Find where the given text appears and provide that cell's center as (x, y) coordinate. 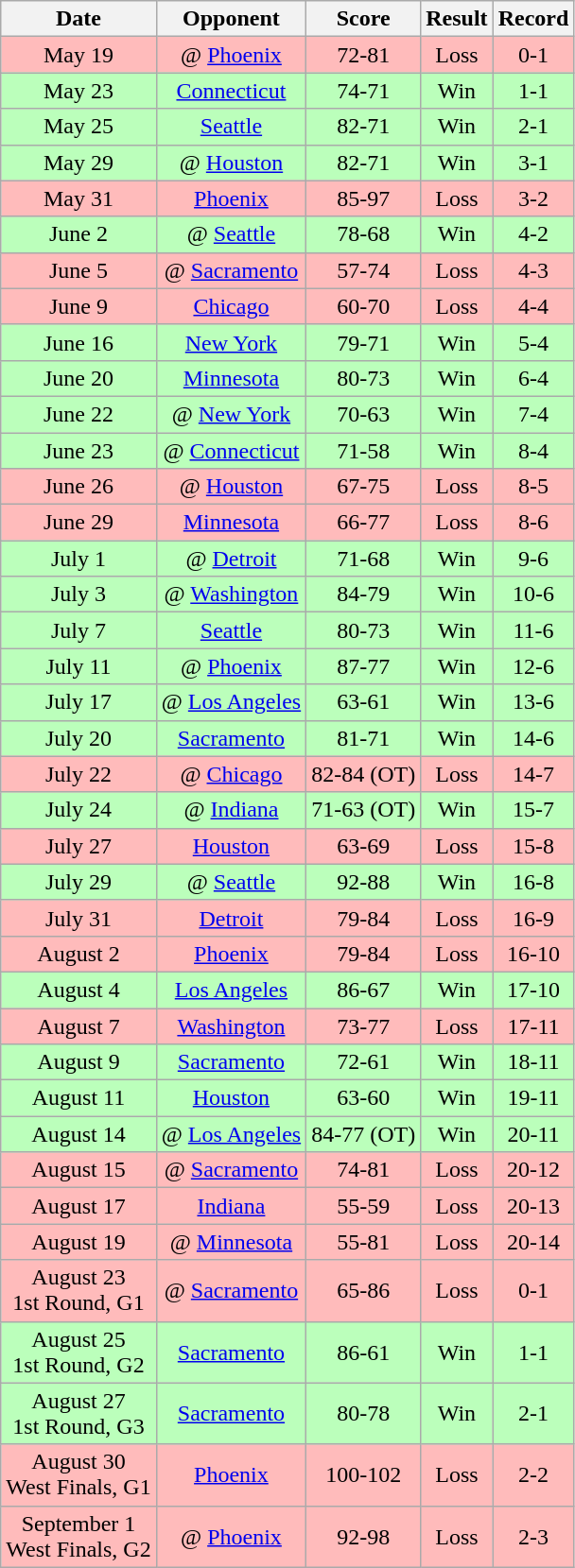
July 7 (78, 630)
79-71 (363, 342)
June 22 (78, 414)
New York (231, 342)
17-11 (533, 1025)
11-6 (533, 630)
12-6 (533, 666)
May 29 (78, 163)
4-2 (533, 234)
67-75 (363, 487)
2-2 (533, 1474)
July 3 (78, 594)
20-13 (533, 1206)
65-86 (363, 1291)
18-11 (533, 1062)
3-1 (533, 163)
August 4 (78, 990)
92-88 (363, 882)
June 16 (78, 342)
16-9 (533, 918)
Opponent (231, 19)
19-11 (533, 1098)
July 11 (78, 666)
July 29 (78, 882)
May 19 (78, 55)
15-7 (533, 810)
87-77 (363, 666)
66-77 (363, 523)
3-2 (533, 198)
August 7 (78, 1025)
Score (363, 19)
80-78 (363, 1414)
August 9 (78, 1062)
74-71 (363, 91)
63-61 (363, 702)
86-67 (363, 990)
July 17 (78, 702)
16-10 (533, 954)
August 30 West Finals, G1 (78, 1474)
August 27 1st Round, G3 (78, 1414)
72-61 (363, 1062)
74-81 (363, 1170)
82-84 (OT) (363, 774)
@ Minnesota (231, 1242)
10-6 (533, 594)
July 27 (78, 846)
August 23 1st Round, G1 (78, 1291)
July 31 (78, 918)
9-6 (533, 559)
@ Connecticut (231, 451)
May 23 (78, 91)
70-63 (363, 414)
15-8 (533, 846)
August 14 (78, 1134)
@ New York (231, 414)
72-81 (363, 55)
55-59 (363, 1206)
8-5 (533, 487)
2-3 (533, 1537)
July 24 (78, 810)
Record (533, 19)
8-4 (533, 451)
August 25 1st Round, G2 (78, 1352)
Indiana (231, 1206)
85-97 (363, 198)
Result (457, 19)
June 9 (78, 306)
63-60 (363, 1098)
73-77 (363, 1025)
84-77 (OT) (363, 1134)
78-68 (363, 234)
May 31 (78, 198)
14-6 (533, 738)
5-4 (533, 342)
100-102 (363, 1474)
71-58 (363, 451)
7-4 (533, 414)
August 15 (78, 1170)
14-7 (533, 774)
71-68 (363, 559)
July 20 (78, 738)
July 1 (78, 559)
June 29 (78, 523)
13-6 (533, 702)
86-61 (363, 1352)
@ Chicago (231, 774)
71-63 (OT) (363, 810)
August 17 (78, 1206)
6-4 (533, 378)
August 2 (78, 954)
17-10 (533, 990)
@ Indiana (231, 810)
@ Washington (231, 594)
4-4 (533, 306)
20-11 (533, 1134)
92-98 (363, 1537)
Chicago (231, 306)
Los Angeles (231, 990)
May 25 (78, 127)
June 5 (78, 270)
60-70 (363, 306)
4-3 (533, 270)
57-74 (363, 270)
Washington (231, 1025)
63-69 (363, 846)
June 2 (78, 234)
84-79 (363, 594)
August 19 (78, 1242)
June 23 (78, 451)
20-12 (533, 1170)
81-71 (363, 738)
July 22 (78, 774)
Date (78, 19)
8-6 (533, 523)
September 1 West Finals, G2 (78, 1537)
June 20 (78, 378)
June 26 (78, 487)
@ Detroit (231, 559)
55-81 (363, 1242)
Detroit (231, 918)
20-14 (533, 1242)
Connecticut (231, 91)
16-8 (533, 882)
August 11 (78, 1098)
